Return [x, y] of the center of cell containing provided text 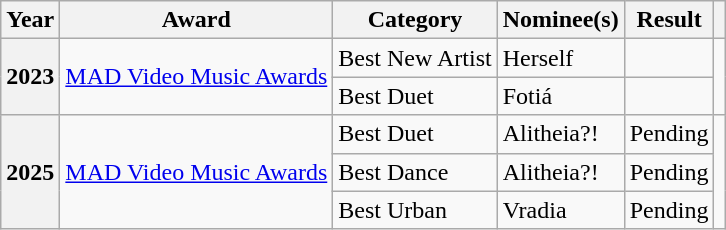
Best Dance [415, 172]
Vradia [560, 210]
Award [196, 20]
2023 [30, 77]
Herself [560, 58]
Year [30, 20]
Fotiá [560, 96]
Best Urban [415, 210]
Category [415, 20]
Best New Artist [415, 58]
Nominee(s) [560, 20]
Result [669, 20]
2025 [30, 172]
